Capture the cell that displays the provided text and extract its [X, Y] central coordinate. 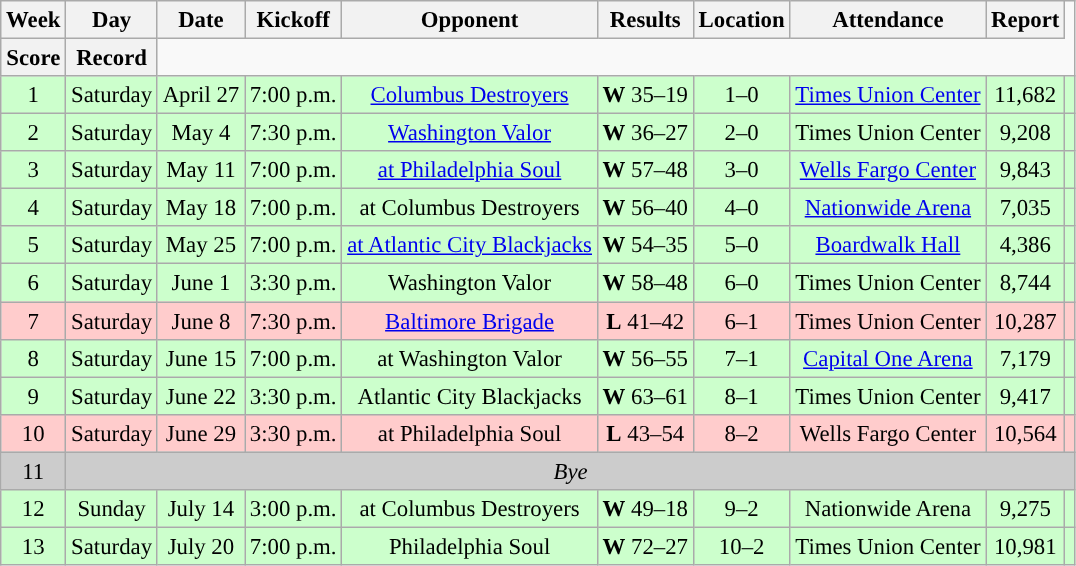
Location [742, 20]
7,035 [1026, 208]
Record [112, 58]
9,843 [1026, 170]
13 [34, 546]
W 36–27 [645, 133]
1 [34, 95]
8 [34, 358]
9,417 [1026, 396]
2–0 [742, 133]
W 49–18 [645, 509]
Bye [571, 471]
9–2 [742, 509]
Atlantic City Blackjacks [470, 396]
10–2 [742, 546]
Sunday [112, 509]
at Atlantic City Blackjacks [470, 245]
June 1 [200, 283]
Results [645, 20]
June 22 [200, 396]
5–0 [742, 245]
Boardwalk Hall [888, 245]
W 57–48 [645, 170]
9 [34, 396]
Report [1026, 20]
10,981 [1026, 546]
4–0 [742, 208]
9,208 [1026, 133]
W 35–19 [645, 95]
Day [112, 20]
2 [34, 133]
8–1 [742, 396]
June 29 [200, 433]
May 11 [200, 170]
4,386 [1026, 245]
July 14 [200, 509]
at Washington Valor [470, 358]
W 63–61 [645, 396]
10 [34, 433]
May 25 [200, 245]
10,564 [1026, 433]
Week [34, 20]
June 8 [200, 321]
1–0 [742, 95]
6–1 [742, 321]
11,682 [1026, 95]
11 [34, 471]
12 [34, 509]
April 27 [200, 95]
7,179 [1026, 358]
W 56–40 [645, 208]
8–2 [742, 433]
L 43–54 [645, 433]
Attendance [888, 20]
May 18 [200, 208]
9,275 [1026, 509]
June 15 [200, 358]
Philadelphia Soul [470, 546]
L 41–42 [645, 321]
10,287 [1026, 321]
W 72–27 [645, 546]
3 [34, 170]
3:00 p.m. [294, 509]
3–0 [742, 170]
Score [34, 58]
W 58–48 [645, 283]
Date [200, 20]
May 4 [200, 133]
4 [34, 208]
Kickoff [294, 20]
Baltimore Brigade [470, 321]
5 [34, 245]
W 56–55 [645, 358]
6 [34, 283]
Opponent [470, 20]
Capital One Arena [888, 358]
7–1 [742, 358]
W 54–35 [645, 245]
July 20 [200, 546]
7 [34, 321]
Columbus Destroyers [470, 95]
8,744 [1026, 283]
6–0 [742, 283]
